Search for the cell housing the specified text and yield its (X, Y) center coordinate. 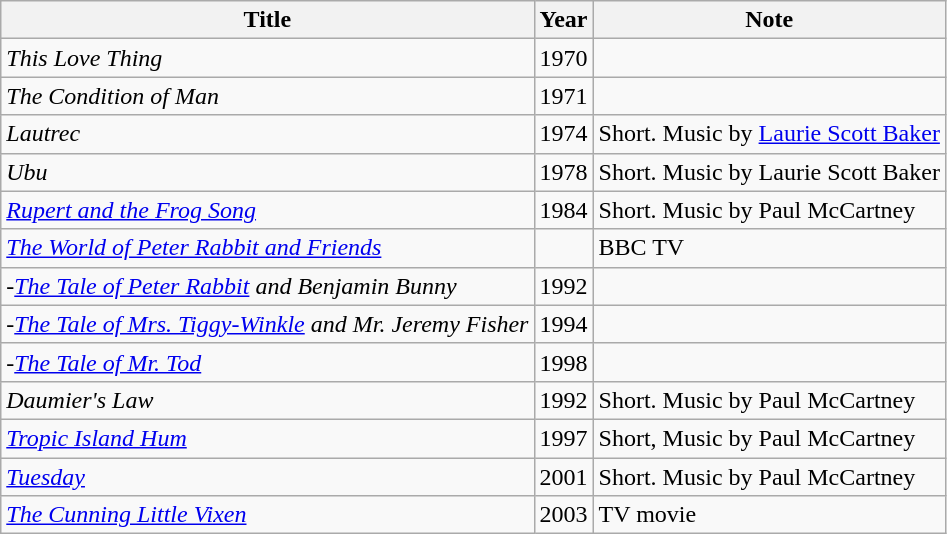
Lautrec (268, 134)
1994 (564, 324)
1970 (564, 58)
TV movie (769, 515)
Short, Music by Paul McCartney (769, 438)
Tropic Island Hum (268, 438)
Title (268, 20)
-The Tale of Mr. Tod (268, 362)
This Love Thing (268, 58)
The Cunning Little Vixen (268, 515)
Tuesday (268, 477)
-The Tale of Peter Rabbit and Benjamin Bunny (268, 286)
-The Tale of Mrs. Tiggy-Winkle and Mr. Jeremy Fisher (268, 324)
Daumier's Law (268, 400)
The Condition of Man (268, 96)
2001 (564, 477)
2003 (564, 515)
1978 (564, 172)
1974 (564, 134)
1997 (564, 438)
Note (769, 20)
The World of Peter Rabbit and Friends (268, 248)
1998 (564, 362)
Rupert and the Frog Song (268, 210)
1984 (564, 210)
BBC TV (769, 248)
Ubu (268, 172)
Year (564, 20)
1971 (564, 96)
